Provide the [X, Y] coordinate of the cell's center where the given text is located.  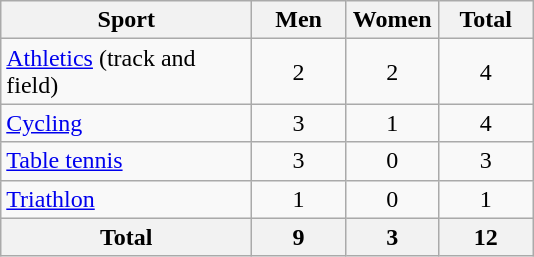
Triathlon [126, 199]
Sport [126, 20]
Table tennis [126, 161]
12 [486, 237]
Men [299, 20]
Cycling [126, 123]
Women [392, 20]
Athletics (track and field) [126, 72]
9 [299, 237]
